Extract the [x, y] coordinate from the center of the cell holding the provided text.  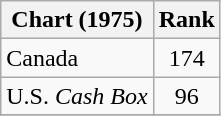
174 [186, 58]
Rank [186, 20]
96 [186, 96]
Canada [77, 58]
U.S. Cash Box [77, 96]
Chart (1975) [77, 20]
